Find where the given text appears and provide that cell's center as (x, y) coordinate. 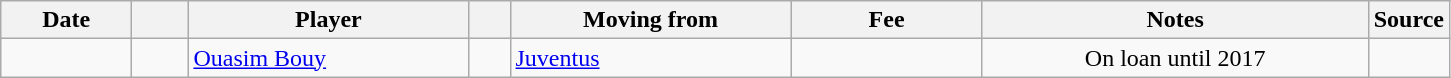
Moving from (650, 20)
Date (66, 20)
Juventus (650, 58)
Ouasim Bouy (328, 58)
Source (1408, 20)
Fee (886, 20)
Player (328, 20)
On loan until 2017 (1175, 58)
Notes (1175, 20)
